Return (X, Y) of the center of cell containing provided text 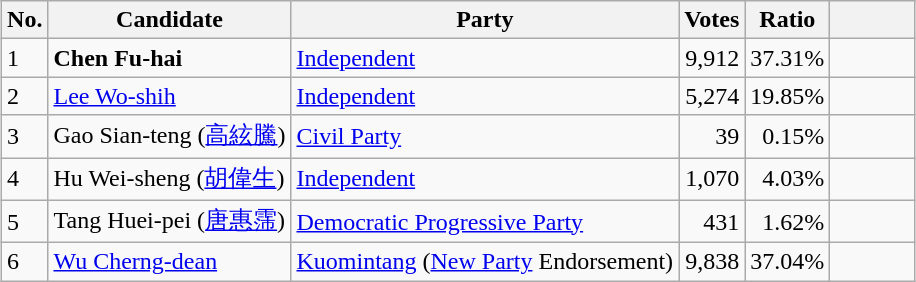
9,912 (712, 58)
431 (712, 222)
1 (25, 58)
Civil Party (485, 136)
9,838 (712, 262)
Votes (712, 20)
Lee Wo-shih (170, 96)
1.62% (788, 222)
5 (25, 222)
37.31% (788, 58)
3 (25, 136)
Chen Fu-hai (170, 58)
Gao Sian-teng (高絃騰) (170, 136)
4 (25, 180)
Wu Cherng-dean (170, 262)
Democratic Progressive Party (485, 222)
4.03% (788, 180)
0.15% (788, 136)
Hu Wei-sheng (胡偉生) (170, 180)
37.04% (788, 262)
Kuomintang (New Party Endorsement) (485, 262)
Tang Huei-pei (唐惠霈) (170, 222)
6 (25, 262)
2 (25, 96)
5,274 (712, 96)
1,070 (712, 180)
Ratio (788, 20)
39 (712, 136)
Party (485, 20)
Candidate (170, 20)
19.85% (788, 96)
No. (25, 20)
